Pinpoint the cell where the given text exists, returning its (X, Y) midpoint coordinate. 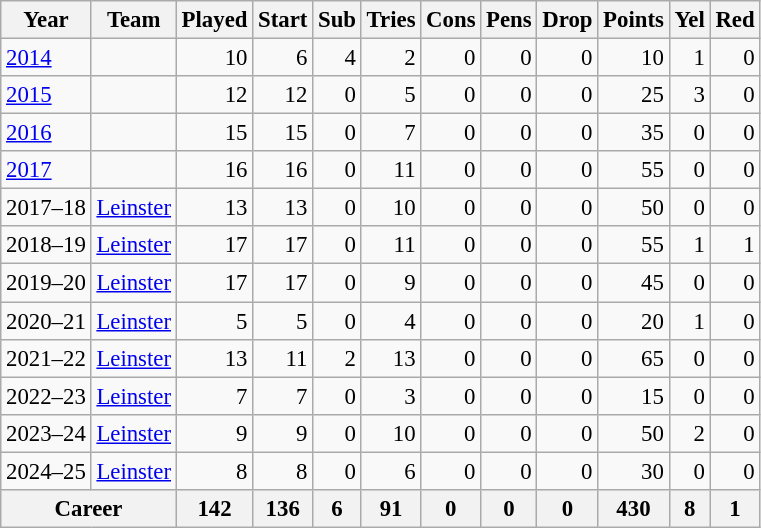
2019–20 (46, 283)
Team (134, 20)
Red (735, 20)
Start (283, 20)
30 (634, 471)
2022–23 (46, 396)
Year (46, 20)
35 (634, 133)
2014 (46, 58)
Yel (690, 20)
45 (634, 283)
2015 (46, 95)
Played (214, 20)
2021–22 (46, 358)
91 (391, 509)
Sub (338, 20)
136 (283, 509)
Pens (509, 20)
2020–21 (46, 321)
20 (634, 321)
Drop (568, 20)
2017–18 (46, 208)
25 (634, 95)
2017 (46, 170)
2018–19 (46, 245)
142 (214, 509)
Tries (391, 20)
2023–24 (46, 433)
Career (89, 509)
2024–25 (46, 471)
65 (634, 358)
430 (634, 509)
2016 (46, 133)
Points (634, 20)
Cons (451, 20)
